Extract the (X, Y) coordinate from the center of the cell holding the provided text.  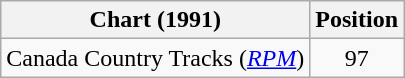
Canada Country Tracks (RPM) (156, 58)
97 (357, 58)
Position (357, 20)
Chart (1991) (156, 20)
